Return [x, y] of the center of cell containing provided text 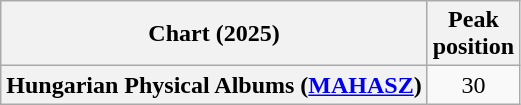
Chart (2025) [214, 34]
Peakposition [473, 34]
Hungarian Physical Albums (MAHASZ) [214, 85]
30 [473, 85]
